Detect which cell encompasses the target text, then output its [x, y] center coordinate. 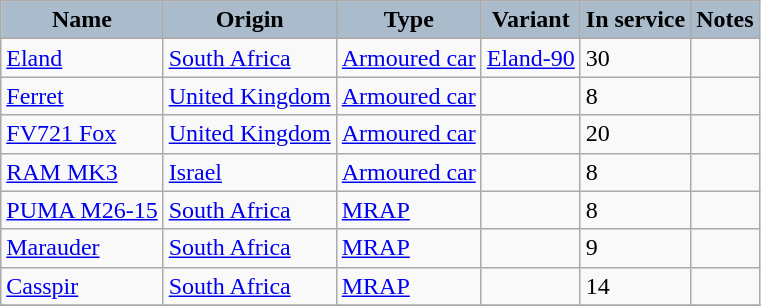
Marauder [82, 248]
RAM MK3 [82, 172]
Israel [250, 172]
20 [635, 134]
14 [635, 286]
Casspir [82, 286]
FV721 Fox [82, 134]
Type [408, 20]
In service [635, 20]
Eland [82, 58]
Eland-90 [530, 58]
30 [635, 58]
Notes [725, 20]
9 [635, 248]
Origin [250, 20]
Name [82, 20]
PUMA M26-15 [82, 210]
Variant [530, 20]
Ferret [82, 96]
